From the cell containing the given text, extract its center point as (X, Y) coordinate. 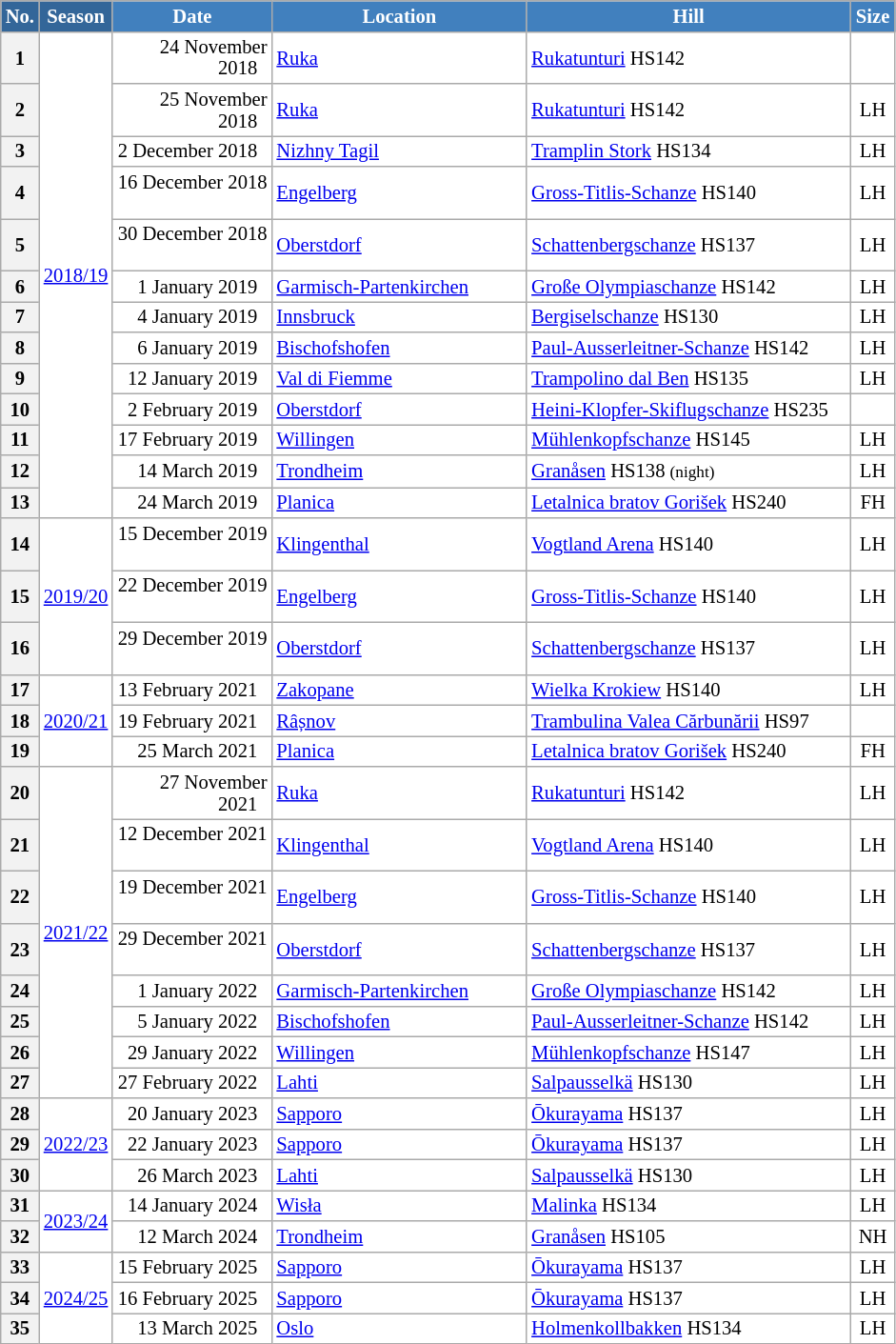
17 February 2019 (192, 439)
7 (20, 316)
22 January 2023 (192, 1144)
Nizhny Tagil (399, 150)
24 November 2018 (192, 57)
9 (20, 378)
Size (872, 15)
2020/21 (76, 720)
3 (20, 150)
30 (20, 1174)
20 January 2023 (192, 1113)
5 (20, 244)
2 (20, 110)
Oslo (399, 1328)
Hill (688, 15)
15 December 2019 (192, 545)
Location (399, 15)
27 February 2022 (192, 1082)
29 December 2021 (192, 949)
Granåsen HS105 (688, 1236)
25 (20, 1021)
Date (192, 15)
Malinka HS134 (688, 1205)
29 January 2022 (192, 1052)
26 March 2023 (192, 1174)
2024/25 (76, 1297)
1 January 2022 (192, 991)
2 December 2018 (192, 150)
19 (20, 751)
24 March 2019 (192, 502)
13 February 2021 (192, 690)
32 (20, 1236)
14 March 2019 (192, 471)
14 January 2024 (192, 1205)
Trambulina Valea Cărbunării HS97 (688, 720)
Granåsen HS138 (night) (688, 471)
Wisła (399, 1205)
19 December 2021 (192, 897)
2023/24 (76, 1220)
8 (20, 347)
Tramplin Stork HS134 (688, 150)
16 February 2025 (192, 1297)
11 (20, 439)
6 (20, 286)
19 February 2021 (192, 720)
17 (20, 690)
24 (20, 991)
29 December 2019 (192, 648)
34 (20, 1297)
Holmenkollbakken HS134 (688, 1328)
25 November 2018 (192, 110)
13 March 2025 (192, 1328)
Mühlenkopfschanze HS145 (688, 439)
Zakopane (399, 690)
2 February 2019 (192, 409)
4 January 2019 (192, 316)
31 (20, 1205)
22 December 2019 (192, 596)
6 January 2019 (192, 347)
27 November 2021 (192, 792)
28 (20, 1113)
21 (20, 844)
15 February 2025 (192, 1267)
22 (20, 897)
20 (20, 792)
NH (872, 1236)
10 (20, 409)
2019/20 (76, 596)
1 January 2019 (192, 286)
16 (20, 648)
5 January 2022 (192, 1021)
18 (20, 720)
2021/22 (76, 932)
2022/23 (76, 1143)
13 (20, 502)
Season (76, 15)
12 January 2019 (192, 378)
Mühlenkopfschanze HS147 (688, 1052)
14 (20, 545)
12 December 2021 (192, 844)
4 (20, 192)
Wielka Krokiew HS140 (688, 690)
Bergiselschanze HS130 (688, 316)
15 (20, 596)
30 December 2018 (192, 244)
Trampolino dal Ben HS135 (688, 378)
35 (20, 1328)
Heini-Klopfer-Skiflugschanze HS235 (688, 409)
23 (20, 949)
Râșnov (399, 720)
Innsbruck (399, 316)
1 (20, 57)
No. (20, 15)
27 (20, 1082)
2018/19 (76, 274)
12 (20, 471)
25 March 2021 (192, 751)
26 (20, 1052)
33 (20, 1267)
12 March 2024 (192, 1236)
16 December 2018 (192, 192)
Val di Fiemme (399, 378)
29 (20, 1144)
